Identify which cell holds the provided text, then report its [X, Y] central coordinate. 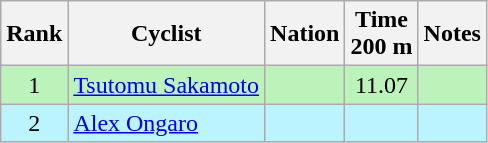
1 [34, 85]
Rank [34, 34]
Alex Ongaro [166, 123]
11.07 [382, 85]
Cyclist [166, 34]
Tsutomu Sakamoto [166, 85]
2 [34, 123]
Time200 m [382, 34]
Notes [452, 34]
Nation [305, 34]
